Locate the cell with the specified text and output its [X, Y] center coordinate. 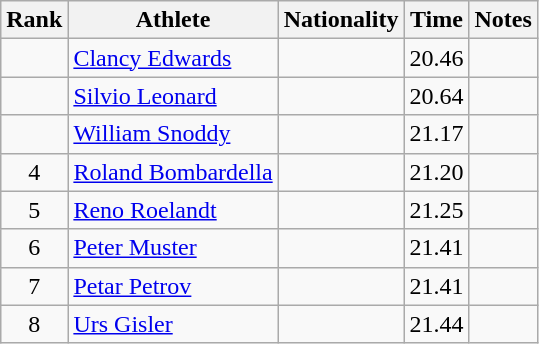
21.25 [436, 210]
21.44 [436, 324]
6 [34, 248]
7 [34, 286]
Rank [34, 20]
5 [34, 210]
Peter Muster [173, 248]
Nationality [341, 20]
Petar Petrov [173, 286]
Athlete [173, 20]
4 [34, 172]
Reno Roelandt [173, 210]
Clancy Edwards [173, 58]
William Snoddy [173, 134]
20.64 [436, 96]
8 [34, 324]
21.17 [436, 134]
Roland Bombardella [173, 172]
21.20 [436, 172]
Silvio Leonard [173, 96]
Urs Gisler [173, 324]
20.46 [436, 58]
Time [436, 20]
Notes [503, 20]
